Identify which cell holds the provided text, then report its (X, Y) central coordinate. 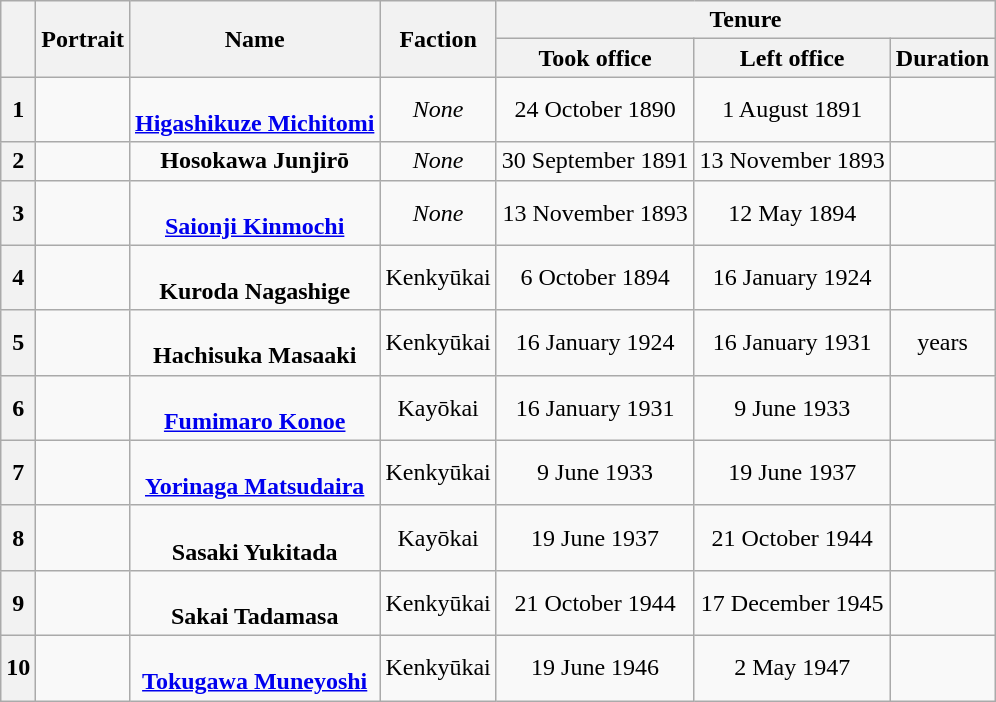
19 June 1946 (595, 668)
6 (18, 408)
7 (18, 472)
Tenure (745, 20)
1 (18, 110)
6 October 1894 (595, 278)
Duration (942, 58)
8 (18, 538)
Portrait (83, 39)
1 August 1891 (792, 110)
Yorinaga Matsudaira (254, 472)
Faction (438, 39)
Sasaki Yukitada (254, 538)
4 (18, 278)
Hosokawa Junjirō (254, 161)
2 (18, 161)
years (942, 342)
17 December 1945 (792, 602)
Name (254, 39)
10 (18, 668)
Higashikuze Michitomi (254, 110)
9 (18, 602)
Kuroda Nagashige (254, 278)
24 October 1890 (595, 110)
Tokugawa Muneyoshi (254, 668)
Left office (792, 58)
3 (18, 212)
Saionji Kinmochi (254, 212)
2 May 1947 (792, 668)
Sakai Tadamasa (254, 602)
Took office (595, 58)
30 September 1891 (595, 161)
Fumimaro Konoe (254, 408)
Hachisuka Masaaki (254, 342)
5 (18, 342)
12 May 1894 (792, 212)
